Detect which cell encompasses the target text, then output its [x, y] center coordinate. 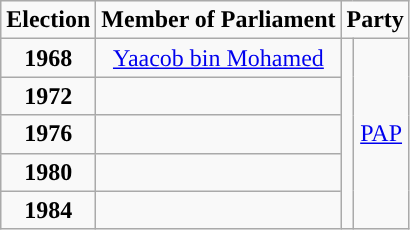
PAP [382, 134]
1976 [48, 134]
1984 [48, 210]
Election [48, 20]
1972 [48, 96]
1968 [48, 58]
Yaacob bin Mohamed [218, 58]
Member of Parliament [218, 20]
1980 [48, 172]
Party [375, 20]
